Pinpoint the cell where the given text exists, returning its [x, y] midpoint coordinate. 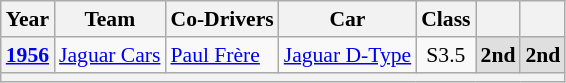
1956 [28, 55]
Class [446, 19]
Jaguar D-Type [348, 55]
Team [110, 19]
Car [348, 19]
S3.5 [446, 55]
Paul Frère [222, 55]
Jaguar Cars [110, 55]
Year [28, 19]
Co-Drivers [222, 19]
